Output the [x, y] coordinate of the center of the cell containing the given text.  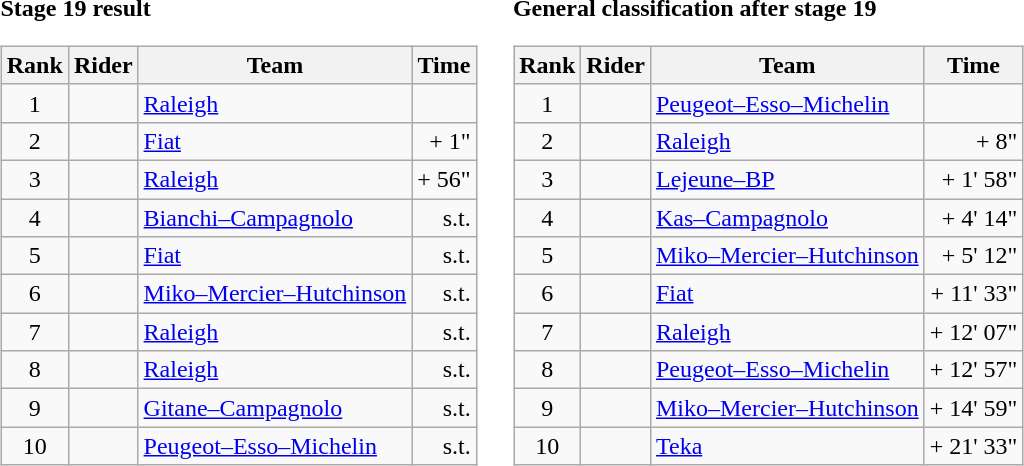
+ 12' 07" [974, 332]
+ 1" [444, 141]
Lejeune–BP [787, 179]
+ 1' 58" [974, 179]
+ 56" [444, 179]
+ 14' 59" [974, 408]
Bianchi–Campagnolo [275, 217]
+ 5' 12" [974, 256]
+ 21' 33" [974, 446]
+ 11' 33" [974, 294]
+ 12' 57" [974, 370]
Gitane–Campagnolo [275, 408]
Kas–Campagnolo [787, 217]
+ 8" [974, 141]
Teka [787, 446]
+ 4' 14" [974, 217]
